Provide the [X, Y] coordinate of the cell's center where the given text is located.  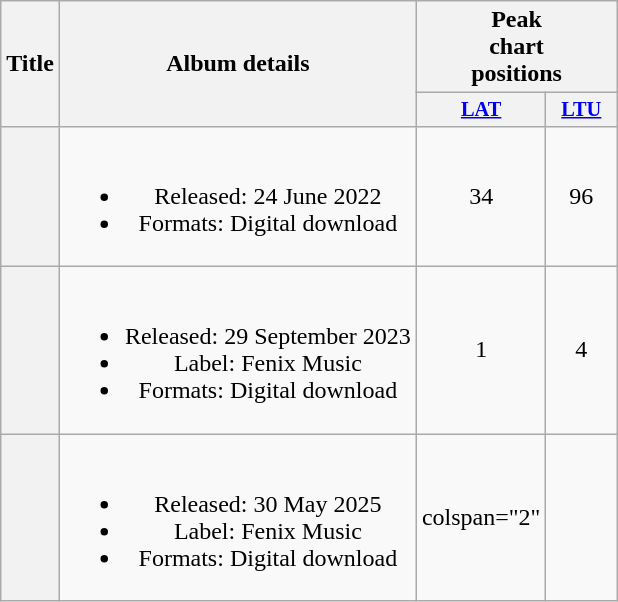
colspan="2" [481, 518]
Album details [238, 64]
96 [582, 196]
1 [481, 350]
Released: 30 May 2025Label: Fenix MusicFormats: Digital download [238, 518]
LAT [481, 110]
LTU [582, 110]
Peakchartpositions [516, 47]
Released: 24 June 2022Formats: Digital download [238, 196]
Released: 29 September 2023Label: Fenix MusicFormats: Digital download [238, 350]
Title [30, 64]
34 [481, 196]
4 [582, 350]
